Return the [x, y] coordinate for the center point of the cell that contains the specified text.  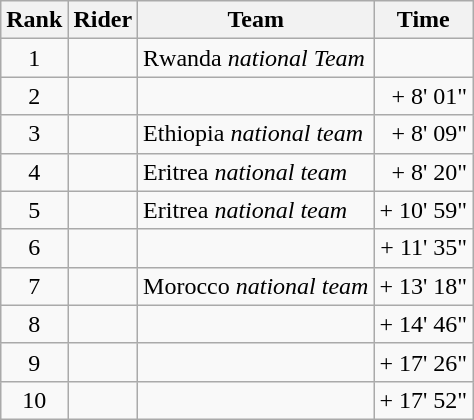
4 [34, 172]
+ 14' 46" [424, 324]
+ 10' 59" [424, 210]
Team [256, 20]
7 [34, 286]
+ 17' 26" [424, 362]
+ 8' 20" [424, 172]
Time [424, 20]
+ 17' 52" [424, 400]
+ 8' 01" [424, 96]
+ 11' 35" [424, 248]
6 [34, 248]
Rwanda national Team [256, 58]
10 [34, 400]
Rider [103, 20]
Morocco national team [256, 286]
3 [34, 134]
Rank [34, 20]
1 [34, 58]
+ 13' 18" [424, 286]
2 [34, 96]
+ 8' 09" [424, 134]
Ethiopia national team [256, 134]
5 [34, 210]
9 [34, 362]
8 [34, 324]
